Detect which cell encompasses the target text, then output its (x, y) center coordinate. 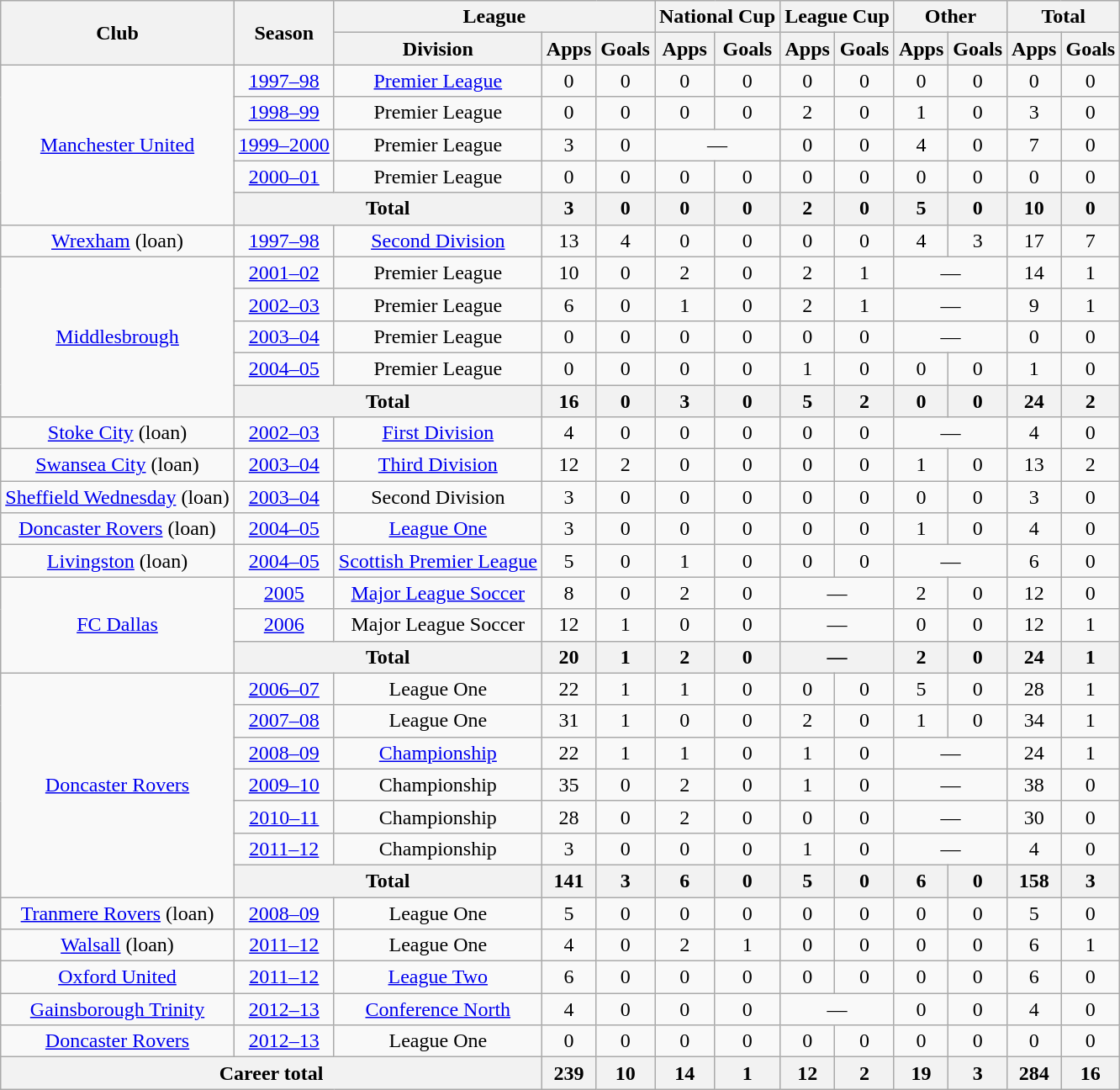
Third Division (437, 465)
2000–01 (284, 177)
9 (1034, 304)
35 (568, 785)
Sheffield Wednesday (loan) (118, 497)
FC Dallas (118, 625)
Oxford United (118, 977)
Stoke City (loan) (118, 433)
Manchester United (118, 145)
League Two (437, 977)
2001–02 (284, 272)
First Division (437, 433)
34 (1034, 721)
Season (284, 33)
2009–10 (284, 785)
Club (118, 33)
38 (1034, 785)
Middlesbrough (118, 336)
Swansea City (loan) (118, 465)
Wrexham (loan) (118, 241)
Conference North (437, 1009)
239 (568, 1073)
158 (1034, 881)
20 (568, 657)
1999–2000 (284, 145)
141 (568, 881)
2007–08 (284, 721)
Career total (272, 1073)
17 (1034, 241)
National Cup (716, 17)
19 (921, 1073)
Tranmere Rovers (loan) (118, 913)
Other (950, 17)
Walsall (loan) (118, 945)
Scottish Premier League (437, 561)
Livingston (loan) (118, 561)
2005 (284, 593)
Doncaster Rovers (loan) (118, 529)
Division (437, 49)
31 (568, 721)
2006–07 (284, 689)
Gainsborough Trinity (118, 1009)
284 (1034, 1073)
2006 (284, 625)
30 (1034, 817)
1998–99 (284, 113)
8 (568, 593)
2010–11 (284, 817)
League (494, 17)
League Cup (837, 17)
